Provide the (X, Y) coordinate of the cell's center where the given text is located.  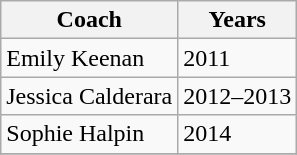
Sophie Halpin (90, 134)
Emily Keenan (90, 58)
Coach (90, 20)
Years (238, 20)
2011 (238, 58)
2012–2013 (238, 96)
Jessica Calderara (90, 96)
2014 (238, 134)
